From the cell containing the given text, extract its center point as (x, y) coordinate. 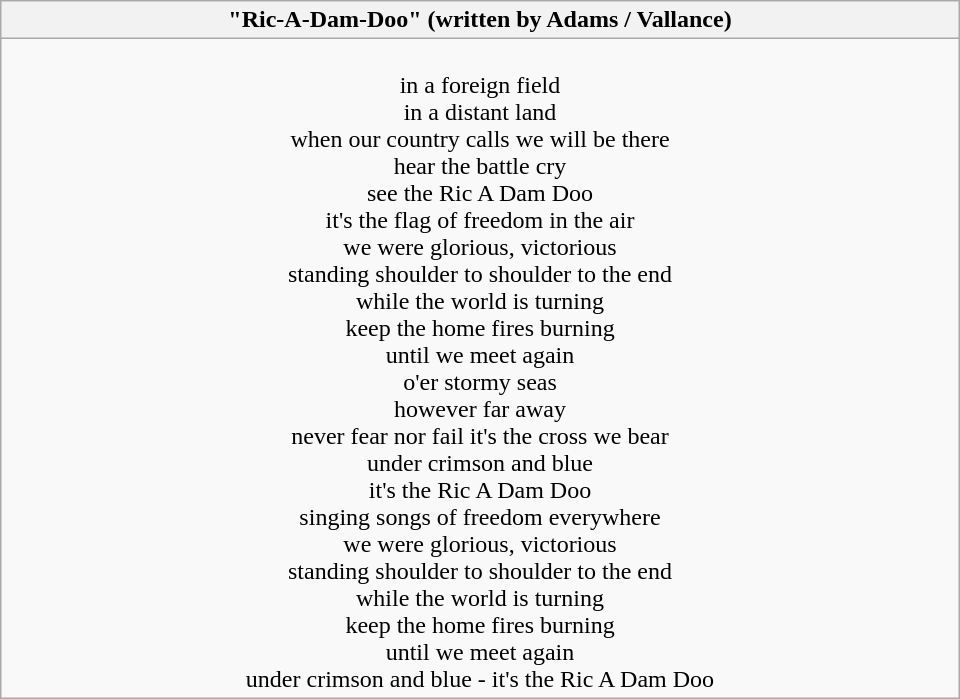
"Ric-A-Dam-Doo" (written by Adams / Vallance) (480, 20)
